For the text-containing cell, return its midpoint in (X, Y) coordinate format. 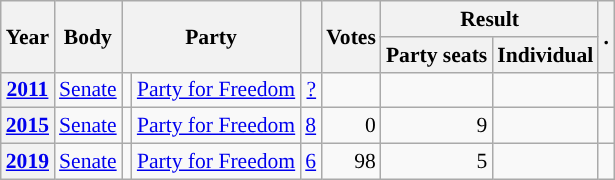
Party seats (436, 55)
8 (310, 126)
6 (310, 162)
2019 (28, 162)
2015 (28, 126)
2011 (28, 90)
0 (351, 126)
Party (212, 36)
Individual (545, 55)
Body (88, 36)
9 (436, 126)
Year (28, 36)
Votes (351, 36)
Result (490, 19)
. (606, 36)
? (310, 90)
98 (351, 162)
5 (436, 162)
